Output the [x, y] coordinate of the center of the cell containing the given text.  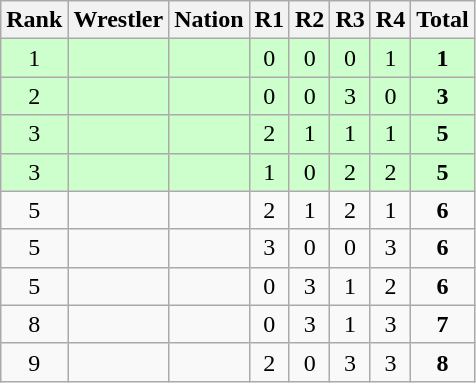
R4 [390, 20]
Total [443, 20]
R2 [309, 20]
Nation [209, 20]
9 [34, 362]
R1 [269, 20]
Wrestler [118, 20]
Rank [34, 20]
R3 [350, 20]
7 [443, 324]
